Capture the cell that displays the provided text and extract its (X, Y) central coordinate. 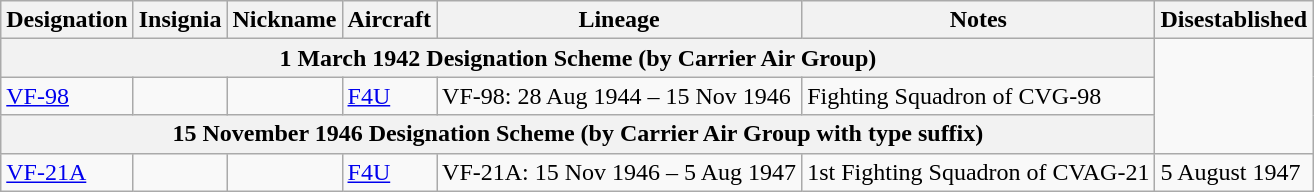
Nickname (284, 20)
15 November 1946 Designation Scheme (by Carrier Air Group with type suffix) (578, 134)
5 August 1947 (1234, 172)
VF-21A (67, 172)
VF-98: 28 Aug 1944 – 15 Nov 1946 (620, 96)
Insignia (180, 20)
VF-98 (67, 96)
Aircraft (390, 20)
Disestablished (1234, 20)
Notes (978, 20)
1 March 1942 Designation Scheme (by Carrier Air Group) (578, 58)
Lineage (620, 20)
1st Fighting Squadron of CVAG-21 (978, 172)
VF-21A: 15 Nov 1946 – 5 Aug 1947 (620, 172)
Designation (67, 20)
Fighting Squadron of CVG-98 (978, 96)
